Locate the cell with the specified text and output its [x, y] center coordinate. 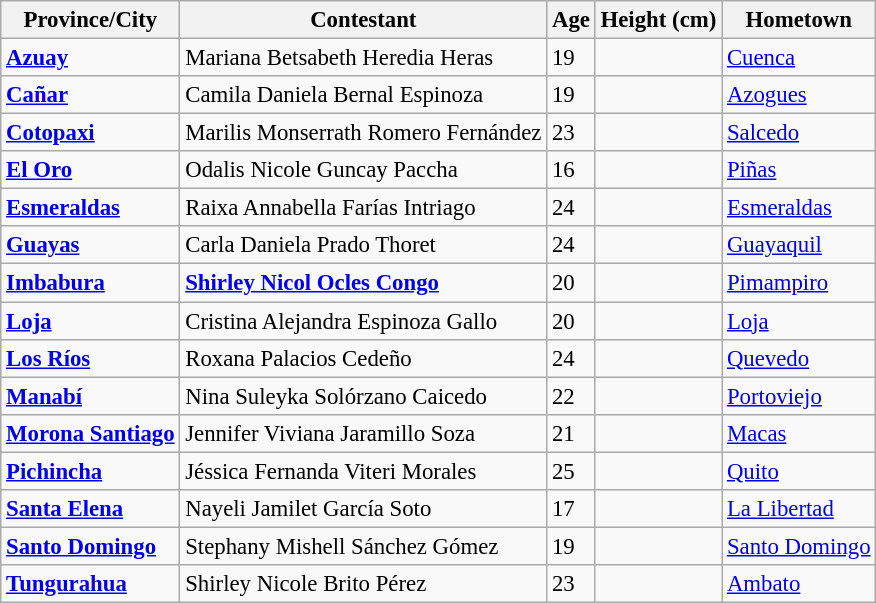
Imbabura [90, 283]
Age [572, 20]
Jéssica Fernanda Viteri Morales [364, 471]
Province/City [90, 20]
Mariana Betsabeth Heredia Heras [364, 58]
Los Ríos [90, 358]
Santa Elena [90, 509]
Nina Suleyka Solórzano Caicedo [364, 396]
Nayeli Jamilet García Soto [364, 509]
La Libertad [799, 509]
Guayaquil [799, 245]
Quito [799, 471]
Azogues [799, 95]
Macas [799, 433]
Quevedo [799, 358]
Carla Daniela Prado Thoret [364, 245]
Pichincha [90, 471]
Manabí [90, 396]
Odalis Nicole Guncay Paccha [364, 170]
Contestant [364, 20]
Shirley Nicole Brito Pérez [364, 584]
Cuenca [799, 58]
25 [572, 471]
Cristina Alejandra Espinoza Gallo [364, 321]
Jennifer Viviana Jaramillo Soza [364, 433]
El Oro [90, 170]
Roxana Palacios Cedeño [364, 358]
Salcedo [799, 133]
Camila Daniela Bernal Espinoza [364, 95]
Cotopaxi [90, 133]
Shirley Nicol Ocles Congo [364, 283]
Raixa Annabella Farías Intriago [364, 208]
Ambato [799, 584]
Portoviejo [799, 396]
Azuay [90, 58]
Stephany Mishell Sánchez Gómez [364, 546]
Morona Santiago [90, 433]
Hometown [799, 20]
22 [572, 396]
17 [572, 509]
Guayas [90, 245]
Pimampiro [799, 283]
Cañar [90, 95]
16 [572, 170]
21 [572, 433]
Height (cm) [658, 20]
Tungurahua [90, 584]
Marilis Monserrath Romero Fernández [364, 133]
Piñas [799, 170]
